Locate the cell with the specified text and output its (x, y) center coordinate. 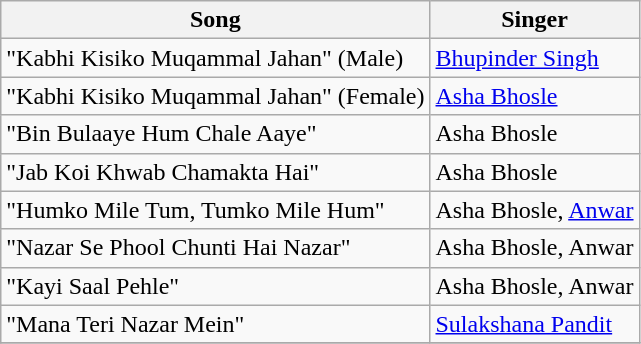
"Kabhi Kisiko Muqammal Jahan" (Male) (216, 58)
Song (216, 20)
"Jab Koi Khwab Chamakta Hai" (216, 172)
"Humko Mile Tum, Tumko Mile Hum" (216, 210)
"Bin Bulaaye Hum Chale Aaye" (216, 134)
Bhupinder Singh (534, 58)
"Nazar Se Phool Chunti Hai Nazar" (216, 248)
"Kabhi Kisiko Muqammal Jahan" (Female) (216, 96)
Singer (534, 20)
Sulakshana Pandit (534, 324)
"Kayi Saal Pehle" (216, 286)
"Mana Teri Nazar Mein" (216, 324)
